Determine the (X, Y) coordinate at the center of the cell enclosing the given text.  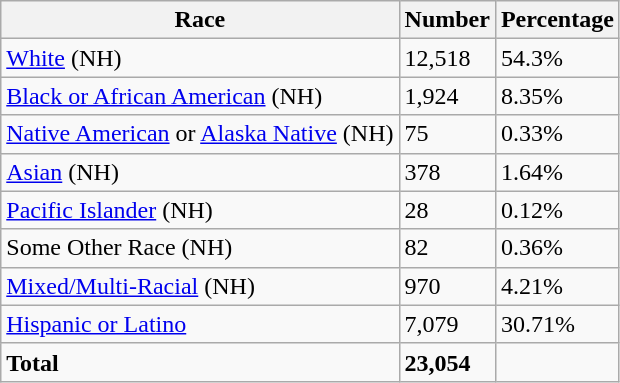
23,054 (447, 362)
378 (447, 172)
Number (447, 20)
Mixed/Multi-Racial (NH) (200, 286)
Native American or Alaska Native (NH) (200, 134)
12,518 (447, 58)
1.64% (557, 172)
28 (447, 210)
82 (447, 248)
8.35% (557, 96)
54.3% (557, 58)
970 (447, 286)
75 (447, 134)
0.12% (557, 210)
1,924 (447, 96)
Black or African American (NH) (200, 96)
0.33% (557, 134)
Pacific Islander (NH) (200, 210)
Total (200, 362)
30.71% (557, 324)
Some Other Race (NH) (200, 248)
White (NH) (200, 58)
0.36% (557, 248)
4.21% (557, 286)
Race (200, 20)
Percentage (557, 20)
Asian (NH) (200, 172)
7,079 (447, 324)
Hispanic or Latino (200, 324)
